Determine the [x, y] coordinate at the center of the cell enclosing the given text.  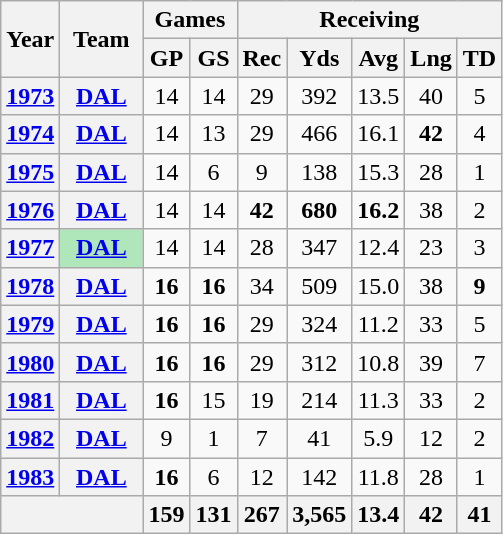
3,565 [320, 515]
13.5 [378, 96]
1980 [30, 362]
4 [479, 134]
267 [262, 515]
509 [320, 286]
Avg [378, 58]
214 [320, 400]
1977 [30, 248]
TD [479, 58]
312 [320, 362]
12.4 [378, 248]
1981 [30, 400]
39 [431, 362]
1975 [30, 172]
1978 [30, 286]
Rec [262, 58]
142 [320, 477]
16.2 [378, 210]
1974 [30, 134]
11.2 [378, 324]
680 [320, 210]
16.1 [378, 134]
13.4 [378, 515]
1979 [30, 324]
34 [262, 286]
1973 [30, 96]
10.8 [378, 362]
11.8 [378, 477]
392 [320, 96]
5.9 [378, 438]
131 [214, 515]
1982 [30, 438]
13 [214, 134]
19 [262, 400]
1983 [30, 477]
11.3 [378, 400]
15.3 [378, 172]
Year [30, 39]
138 [320, 172]
347 [320, 248]
GS [214, 58]
Games [190, 20]
Yds [320, 58]
159 [166, 515]
Team [102, 39]
1976 [30, 210]
324 [320, 324]
23 [431, 248]
15 [214, 400]
Receiving [370, 20]
GP [166, 58]
15.0 [378, 286]
40 [431, 96]
3 [479, 248]
466 [320, 134]
Lng [431, 58]
